Determine the (X, Y) coordinate at the center of the cell enclosing the given text.  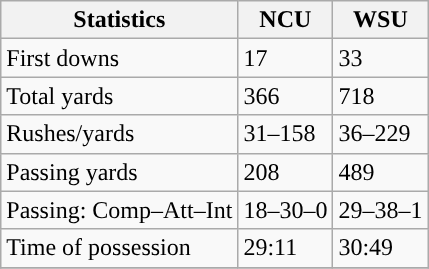
208 (286, 172)
36–229 (380, 134)
17 (286, 58)
First downs (120, 58)
30:49 (380, 248)
718 (380, 96)
Rushes/yards (120, 134)
Total yards (120, 96)
WSU (380, 20)
Passing yards (120, 172)
33 (380, 58)
Time of possession (120, 248)
18–30–0 (286, 210)
Passing: Comp–Att–Int (120, 210)
Statistics (120, 20)
NCU (286, 20)
31–158 (286, 134)
366 (286, 96)
489 (380, 172)
29–38–1 (380, 210)
29:11 (286, 248)
